Search for the cell housing the specified text and yield its [X, Y] center coordinate. 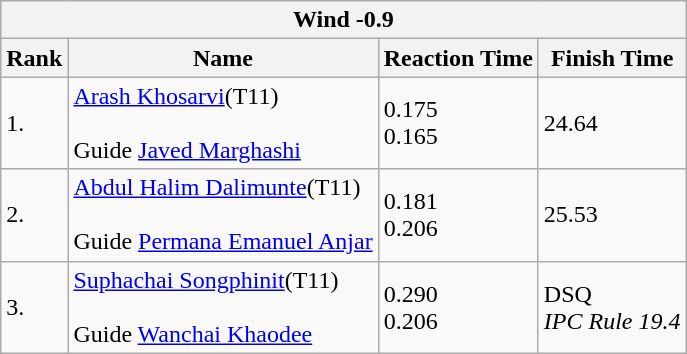
2. [34, 215]
0.2900.206 [458, 307]
Abdul Halim Dalimunte(T11)Guide Permana Emanuel Anjar [223, 215]
25.53 [612, 215]
Reaction Time [458, 58]
Finish Time [612, 58]
0.1810.206 [458, 215]
3. [34, 307]
Rank [34, 58]
Suphachai Songphinit(T11)Guide Wanchai Khaodee [223, 307]
Arash Khosarvi(T11)Guide Javed Marghashi [223, 123]
Name [223, 58]
DSQIPC Rule 19.4 [612, 307]
24.64 [612, 123]
Wind -0.9 [344, 20]
0.1750.165 [458, 123]
1. [34, 123]
